Determine the (X, Y) coordinate at the center of the cell enclosing the given text.  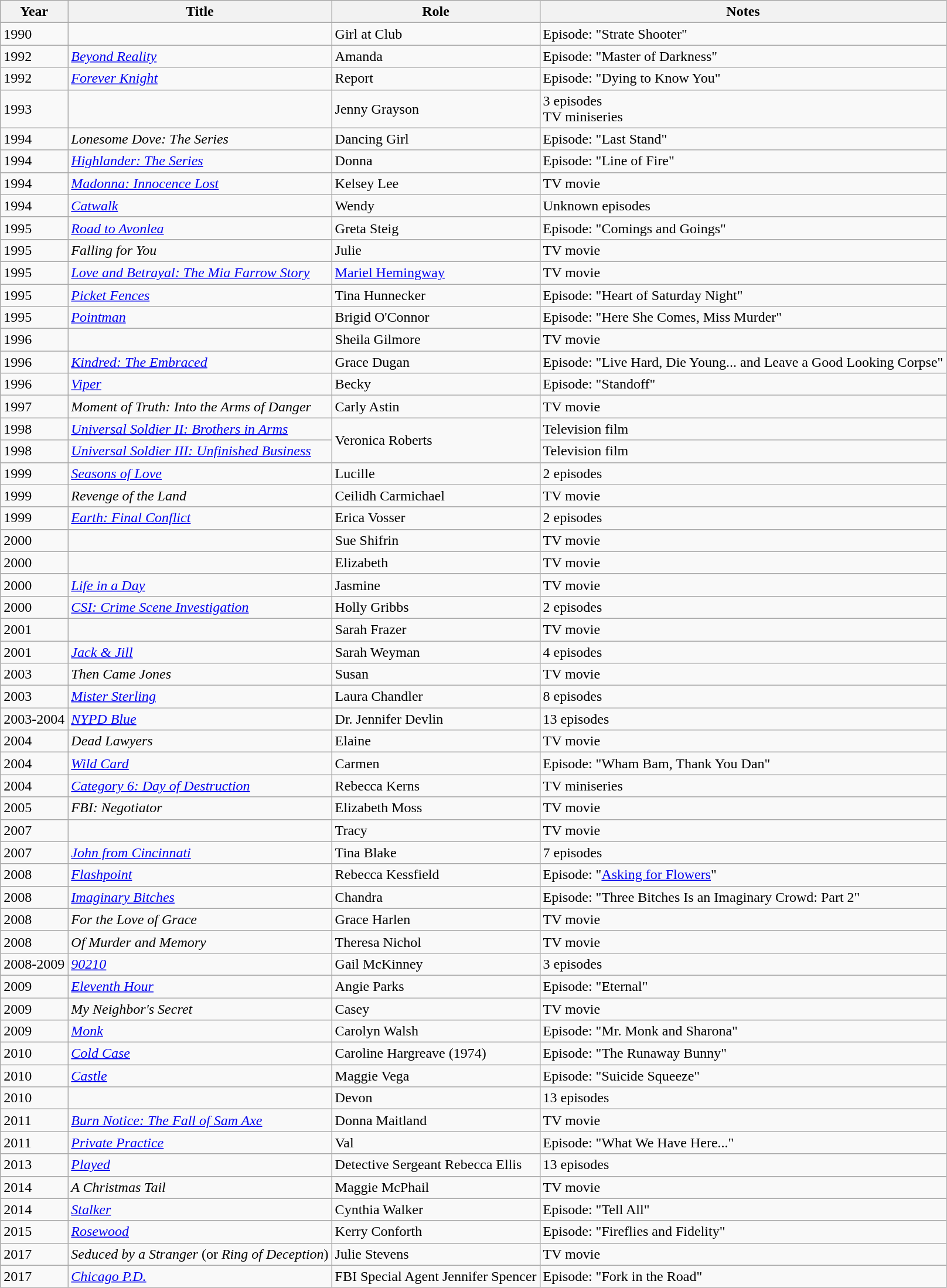
CSI: Crime Scene Investigation (200, 607)
Monk (200, 1031)
Donna Maitland (436, 1120)
Detective Sergeant Rebecca Ellis (436, 1165)
8 episodes (743, 697)
Elaine (436, 741)
Sheila Gilmore (436, 340)
FBI: Negotiator (200, 808)
Episode: "Tell All" (743, 1209)
Unknown episodes (743, 206)
Dancing Girl (436, 139)
Cold Case (200, 1054)
Then Came Jones (200, 674)
Beyond Reality (200, 56)
Episode: "Live Hard, Die Young... and Leave a Good Looking Corpse" (743, 362)
4 episodes (743, 652)
Universal Soldier III: Unfinished Business (200, 451)
Episode: "Fork in the Road" (743, 1276)
FBI Special Agent Jennifer Spencer (436, 1276)
Sarah Weyman (436, 652)
Holly Gribbs (436, 607)
Episode: "Comings and Goings" (743, 228)
Love and Betrayal: The Mia Farrow Story (200, 272)
Dr. Jennifer Devlin (436, 719)
Title (200, 12)
Donna (436, 161)
Carolyn Walsh (436, 1031)
Lonesome Dove: The Series (200, 139)
TV miniseries (743, 786)
Laura Chandler (436, 697)
Val (436, 1143)
Episode: "The Runaway Bunny" (743, 1054)
Tina Hunnecker (436, 295)
7 episodes (743, 853)
Rebecca Kerns (436, 786)
Mister Sterling (200, 697)
Veronica Roberts (436, 440)
Rebecca Kessfield (436, 875)
Burn Notice: The Fall of Sam Axe (200, 1120)
Episode: "Three Bitches Is an Imaginary Crowd: Part 2" (743, 897)
Forever Knight (200, 79)
Life in a Day (200, 585)
3 episodes (743, 964)
Tina Blake (436, 853)
Episode: "Asking for Flowers" (743, 875)
Greta Steig (436, 228)
Amanda (436, 56)
Angie Parks (436, 986)
2013 (34, 1165)
Episode: "What We Have Here..." (743, 1143)
3 episodesTV miniseries (743, 109)
Episode: "Strate Shooter" (743, 34)
Kerry Conforth (436, 1232)
Episode: "Heart of Saturday Night" (743, 295)
1990 (34, 34)
NYPD Blue (200, 719)
Elizabeth (436, 563)
Falling for You (200, 250)
Casey (436, 1008)
Sarah Frazer (436, 629)
Episode: "Last Stand" (743, 139)
Episode: "Master of Darkness" (743, 56)
2003-2004 (34, 719)
Picket Fences (200, 295)
Jack & Jill (200, 652)
Kindred: The Embraced (200, 362)
Road to Avonlea (200, 228)
Elizabeth Moss (436, 808)
Played (200, 1165)
Episode: "Here She Comes, Miss Murder" (743, 318)
Dead Lawyers (200, 741)
Highlander: The Series (200, 161)
Seasons of Love (200, 473)
Lucille (436, 473)
Carmen (436, 764)
Flashpoint (200, 875)
Maggie McPhail (436, 1187)
Moment of Truth: Into the Arms of Danger (200, 407)
Ceilidh Carmichael (436, 496)
Episode: "Suicide Squeeze" (743, 1076)
Devon (436, 1098)
Castle (200, 1076)
Wild Card (200, 764)
Girl at Club (436, 34)
Sue Shifrin (436, 540)
Caroline Hargreave (1974) (436, 1054)
2008-2009 (34, 964)
Kelsey Lee (436, 183)
Eleventh Hour (200, 986)
Jenny Grayson (436, 109)
Seduced by a Stranger (or Ring of Deception) (200, 1254)
Stalker (200, 1209)
John from Cincinnati (200, 853)
Episode: "Line of Fire" (743, 161)
A Christmas Tail (200, 1187)
Episode: "Dying to Know You" (743, 79)
Of Murder and Memory (200, 942)
Becky (436, 384)
Universal Soldier II: Brothers in Arms (200, 429)
1993 (34, 109)
Theresa Nichol (436, 942)
My Neighbor's Secret (200, 1008)
Wendy (436, 206)
Viper (200, 384)
Notes (743, 12)
Episode: "Standoff" (743, 384)
Earth: Final Conflict (200, 518)
Susan (436, 674)
Erica Vosser (436, 518)
Revenge of the Land (200, 496)
Grace Dugan (436, 362)
2005 (34, 808)
Episode: "Mr. Monk and Sharona" (743, 1031)
Catwalk (200, 206)
Maggie Vega (436, 1076)
Tracy (436, 830)
Chicago P.D. (200, 1276)
Julie Stevens (436, 1254)
Cynthia Walker (436, 1209)
Category 6: Day of Destruction (200, 786)
Madonna: Innocence Lost (200, 183)
Carly Astin (436, 407)
Pointman (200, 318)
Brigid O'Connor (436, 318)
Episode: "Fireflies and Fidelity" (743, 1232)
Imaginary Bitches (200, 897)
2015 (34, 1232)
Role (436, 12)
Year (34, 12)
1997 (34, 407)
Private Practice (200, 1143)
Grace Harlen (436, 919)
Jasmine (436, 585)
Rosewood (200, 1232)
Report (436, 79)
Episode: "Eternal" (743, 986)
90210 (200, 964)
For the Love of Grace (200, 919)
Mariel Hemingway (436, 272)
Julie (436, 250)
Episode: "Wham Bam, Thank You Dan" (743, 764)
Gail McKinney (436, 964)
Chandra (436, 897)
